Return the [X, Y] coordinate for the center point of the cell that contains the specified text.  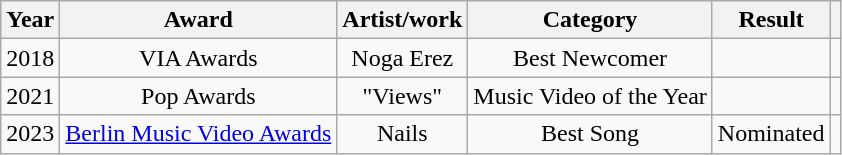
Award [198, 20]
2018 [30, 58]
Category [590, 20]
Pop Awards [198, 96]
Noga Erez [402, 58]
Best Song [590, 134]
Result [771, 20]
VIA Awards [198, 58]
Artist/work [402, 20]
2021 [30, 96]
Nominated [771, 134]
Music Video of the Year [590, 96]
Nails [402, 134]
2023 [30, 134]
Berlin Music Video Awards [198, 134]
Best Newcomer [590, 58]
Year [30, 20]
"Views" [402, 96]
